From the cell containing the given text, extract its center point as [X, Y] coordinate. 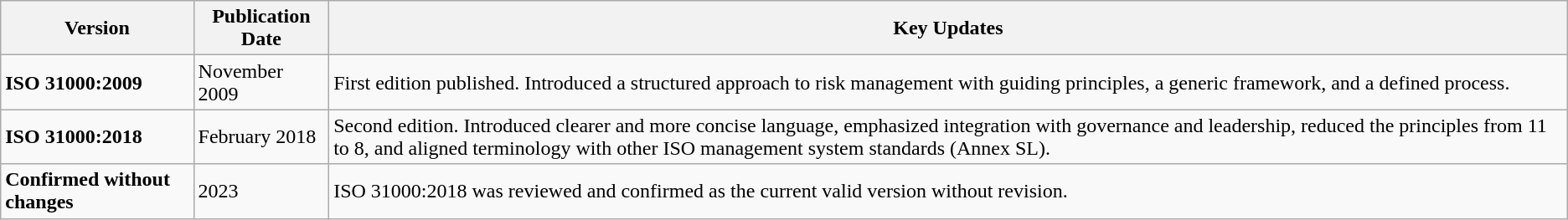
ISO 31000:2018 [97, 137]
ISO 31000:2018 was reviewed and confirmed as the current valid version without revision. [948, 191]
First edition published. Introduced a structured approach to risk management with guiding principles, a generic framework, and a defined process. [948, 82]
Key Updates [948, 28]
Publication Date [261, 28]
2023 [261, 191]
November 2009 [261, 82]
Version [97, 28]
Confirmed without changes [97, 191]
ISO 31000:2009 [97, 82]
February 2018 [261, 137]
